From the cell containing the given text, extract its center point as (X, Y) coordinate. 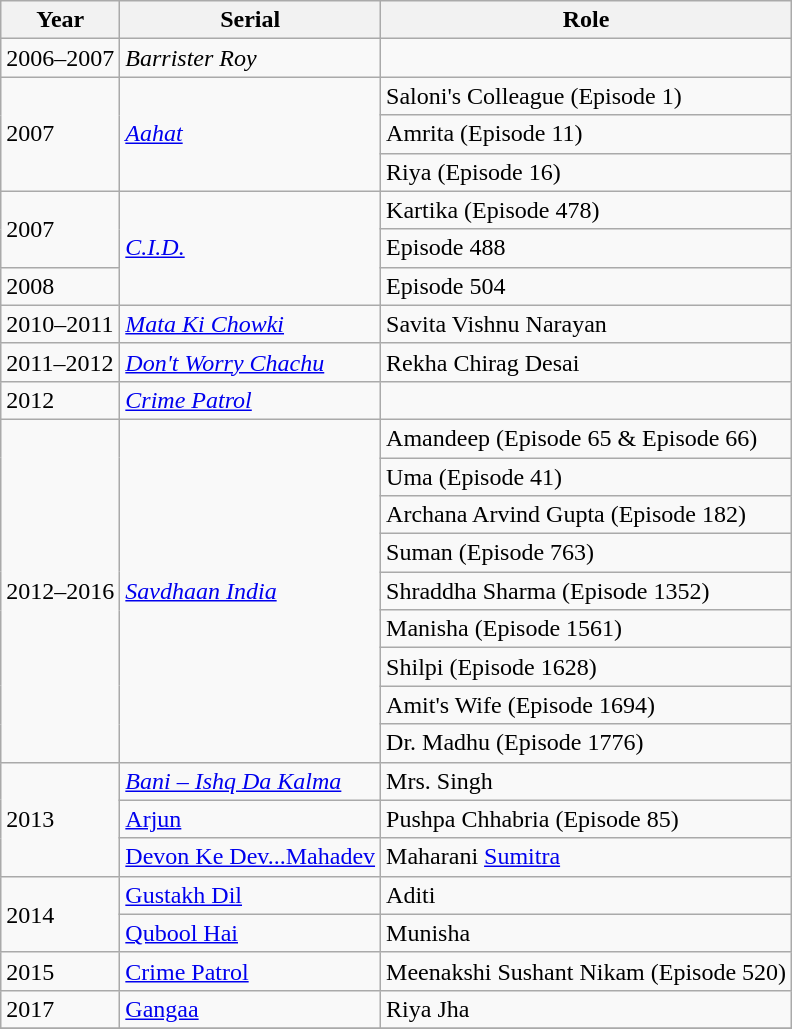
Uma (Episode 41) (586, 477)
Bani – Ishq Da Kalma (250, 781)
Rekha Chirag Desai (586, 362)
2011–2012 (60, 362)
Maharani Sumitra (586, 857)
Dr. Madhu (Episode 1776) (586, 743)
Gangaa (250, 1009)
Savdhaan India (250, 590)
Role (586, 20)
Pushpa Chhabria (Episode 85) (586, 819)
C.I.D. (250, 248)
Aahat (250, 134)
Gustakh Dil (250, 895)
Episode 504 (586, 286)
Munisha (586, 933)
2013 (60, 819)
Archana Arvind Gupta (Episode 182) (586, 515)
Shraddha Sharma (Episode 1352) (586, 591)
Barrister Roy (250, 58)
Qubool Hai (250, 933)
Year (60, 20)
Amit's Wife (Episode 1694) (586, 705)
Amrita (Episode 11) (586, 134)
2012 (60, 400)
Mrs. Singh (586, 781)
2017 (60, 1009)
Serial (250, 20)
Savita Vishnu Narayan (586, 324)
Kartika (Episode 478) (586, 210)
2008 (60, 286)
Arjun (250, 819)
Shilpi (Episode 1628) (586, 667)
Episode 488 (586, 248)
Riya Jha (586, 1009)
Riya (Episode 16) (586, 172)
2015 (60, 971)
2014 (60, 914)
2006–2007 (60, 58)
Suman (Episode 763) (586, 553)
Mata Ki Chowki (250, 324)
Saloni's Colleague (Episode 1) (586, 96)
Devon Ke Dev...Mahadev (250, 857)
2012–2016 (60, 590)
Meenakshi Sushant Nikam (Episode 520) (586, 971)
2010–2011 (60, 324)
Don't Worry Chachu (250, 362)
Amandeep (Episode 65 & Episode 66) (586, 438)
Manisha (Episode 1561) (586, 629)
Aditi (586, 895)
